From the cell containing the given text, extract its center point as (x, y) coordinate. 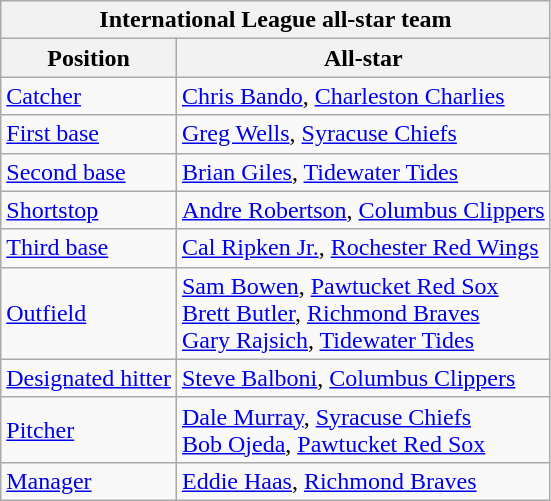
Position (89, 58)
All-star (363, 58)
Outfield (89, 313)
Cal Ripken Jr., Rochester Red Wings (363, 248)
Manager (89, 481)
Catcher (89, 96)
Sam Bowen, Pawtucket Red Sox Brett Butler, Richmond Braves Gary Rajsich, Tidewater Tides (363, 313)
Designated hitter (89, 378)
International League all-star team (276, 20)
Pitcher (89, 430)
Brian Giles, Tidewater Tides (363, 172)
Steve Balboni, Columbus Clippers (363, 378)
Andre Robertson, Columbus Clippers (363, 210)
Third base (89, 248)
Second base (89, 172)
Greg Wells, Syracuse Chiefs (363, 134)
Shortstop (89, 210)
Chris Bando, Charleston Charlies (363, 96)
Dale Murray, Syracuse Chiefs Bob Ojeda, Pawtucket Red Sox (363, 430)
First base (89, 134)
Eddie Haas, Richmond Braves (363, 481)
